Determine the (x, y) coordinate at the center of the cell enclosing the given text.  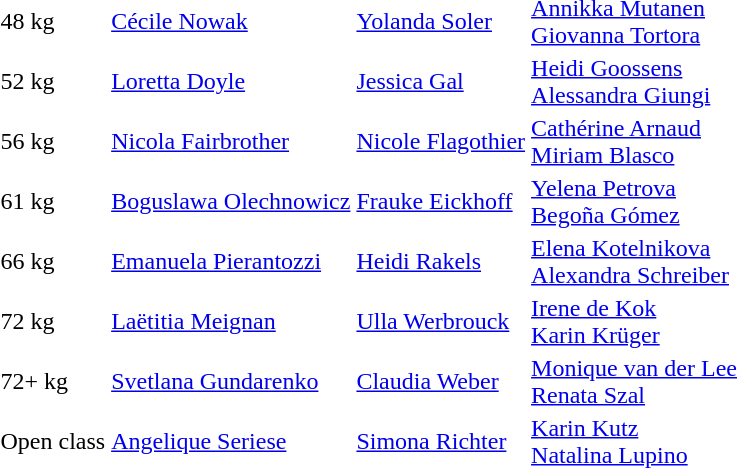
Frauke Eickhoff (441, 202)
Ulla Werbrouck (441, 322)
Claudia Weber (441, 382)
Nicola Fairbrother (231, 142)
Heidi Rakels (441, 262)
Emanuela Pierantozzi (231, 262)
Jessica Gal (441, 82)
Svetlana Gundarenko (231, 382)
Boguslawa Olechnowicz (231, 202)
Nicole Flagothier (441, 142)
Laëtitia Meignan (231, 322)
Loretta Doyle (231, 82)
